Determine the (x, y) coordinate at the center of the cell enclosing the given text.  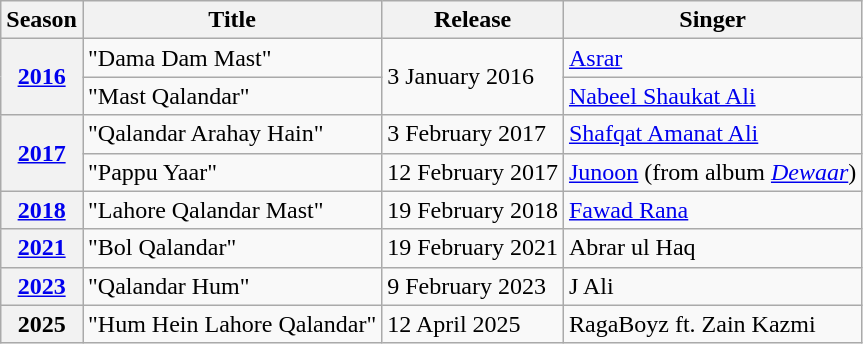
"Qalandar Hum" (232, 286)
"Pappu Yaar" (232, 172)
12 February 2017 (473, 172)
J Ali (712, 286)
Nabeel Shaukat Ali (712, 96)
2025 (42, 324)
"Qalandar Arahay Hain" (232, 134)
3 February 2017 (473, 134)
"Bol Qalandar" (232, 248)
12 April 2025 (473, 324)
Asrar (712, 58)
Release (473, 20)
2016 (42, 77)
19 February 2021 (473, 248)
Shafqat Amanat Ali (712, 134)
2018 (42, 210)
3 January 2016 (473, 77)
RagaBoyz ft. Zain Kazmi (712, 324)
2021 (42, 248)
Season (42, 20)
Singer (712, 20)
"Hum Hein Lahore Qalandar" (232, 324)
"Lahore Qalandar Mast" (232, 210)
2023 (42, 286)
"Dama Dam Mast" (232, 58)
9 February 2023 (473, 286)
19 February 2018 (473, 210)
Fawad Rana (712, 210)
Title (232, 20)
Junoon (from album Dewaar) (712, 172)
"Mast Qalandar" (232, 96)
Abrar ul Haq (712, 248)
2017 (42, 153)
